Return [x, y] of the center of cell containing provided text 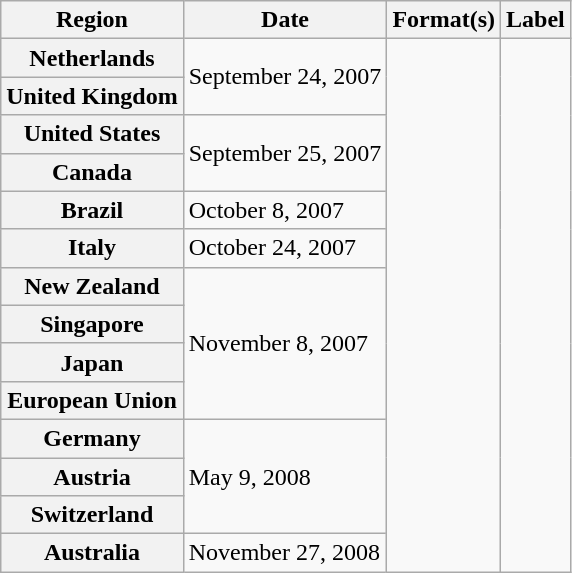
May 9, 2008 [285, 476]
Germany [92, 438]
Canada [92, 172]
Singapore [92, 324]
Japan [92, 362]
New Zealand [92, 286]
Date [285, 20]
Austria [92, 477]
United Kingdom [92, 96]
Italy [92, 248]
November 27, 2008 [285, 553]
November 8, 2007 [285, 343]
October 8, 2007 [285, 210]
United States [92, 134]
Brazil [92, 210]
Netherlands [92, 58]
Label [536, 20]
Format(s) [444, 20]
European Union [92, 400]
Region [92, 20]
September 24, 2007 [285, 77]
September 25, 2007 [285, 153]
Australia [92, 553]
Switzerland [92, 515]
October 24, 2007 [285, 248]
